Find where the given text appears and provide that cell's center as (X, Y) coordinate. 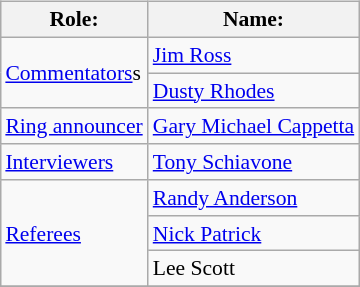
Tony Schiavone (254, 162)
Ring announcer (74, 126)
Jim Ross (254, 55)
Interviewers (74, 162)
Nick Patrick (254, 233)
Name: (254, 20)
Dusty Rhodes (254, 91)
Commentatorss (74, 72)
Referees (74, 234)
Lee Scott (254, 269)
Gary Michael Cappetta (254, 126)
Randy Anderson (254, 198)
Role: (74, 20)
